For the text-containing cell, return its midpoint in [X, Y] coordinate format. 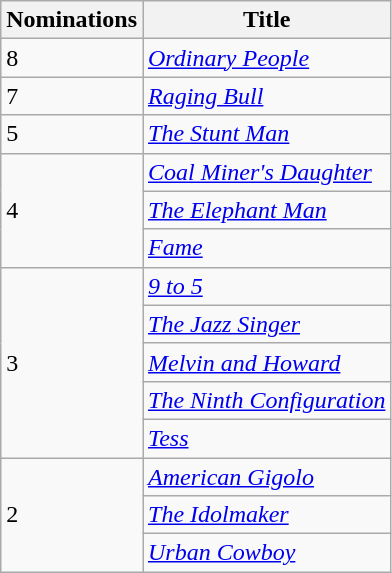
The Stunt Man [266, 134]
5 [72, 134]
Tess [266, 438]
9 to 5 [266, 286]
The Ninth Configuration [266, 400]
American Gigolo [266, 477]
7 [72, 96]
Raging Bull [266, 96]
The Jazz Singer [266, 324]
Nominations [72, 20]
Coal Miner's Daughter [266, 172]
8 [72, 58]
The Idolmaker [266, 515]
4 [72, 210]
The Elephant Man [266, 210]
Fame [266, 248]
Urban Cowboy [266, 553]
Title [266, 20]
2 [72, 515]
Ordinary People [266, 58]
3 [72, 362]
Melvin and Howard [266, 362]
